Find where the given text appears and provide that cell's center as [x, y] coordinate. 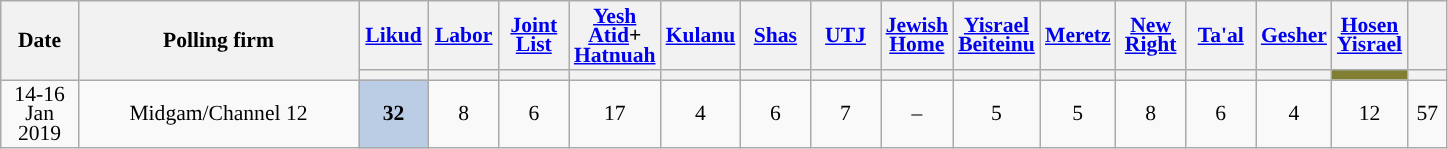
Meretz [1078, 36]
UTJ [845, 36]
Gesher [1294, 36]
Labor [464, 36]
12 [1370, 114]
17 [615, 114]
JewishHome [917, 36]
Likud [393, 36]
HosenYisrael [1370, 36]
14-16 Jan 2019 [40, 114]
32 [393, 114]
Date [40, 40]
Kulanu [701, 36]
Polling firm [218, 40]
– [917, 114]
NewRight [1151, 36]
Shas [775, 36]
Ta'al [1221, 36]
7 [845, 114]
57 [1427, 114]
YeshAtid+Hatnuah [615, 36]
JointList [534, 36]
Midgam/Channel 12 [218, 114]
YisraelBeiteinu [996, 36]
